Capture the cell that displays the provided text and extract its [x, y] central coordinate. 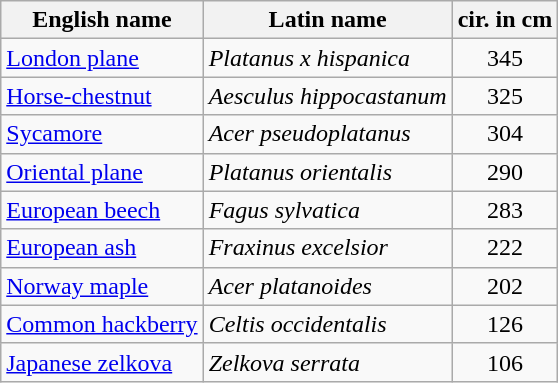
Acer pseudoplatanus [328, 134]
European beech [102, 210]
Platanus x hispanica [328, 58]
Sycamore [102, 134]
Japanese zelkova [102, 362]
126 [504, 324]
Horse-chestnut [102, 96]
Acer platanoides [328, 286]
106 [504, 362]
Fraxinus excelsior [328, 248]
Common hackberry [102, 324]
Platanus orientalis [328, 172]
English name [102, 20]
Norway maple [102, 286]
Latin name [328, 20]
304 [504, 134]
London plane [102, 58]
345 [504, 58]
European ash [102, 248]
Oriental plane [102, 172]
Zelkova serrata [328, 362]
325 [504, 96]
202 [504, 286]
283 [504, 210]
cir. in cm [504, 20]
Aesculus hippocastanum [328, 96]
290 [504, 172]
222 [504, 248]
Celtis occidentalis [328, 324]
Fagus sylvatica [328, 210]
